Scan for the cell matching the given text and deliver its (x, y) coordinate at center. 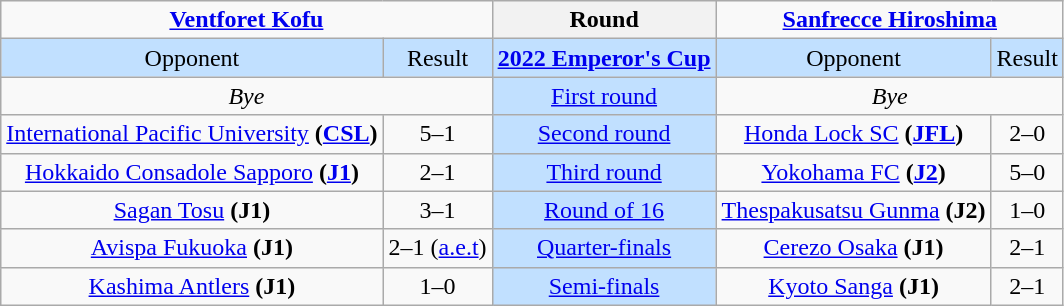
Round of 16 (604, 210)
Sanfrecce Hiroshima (890, 20)
Semi-finals (604, 286)
Thespakusatsu Gunma (J2) (854, 210)
Cerezo Osaka (J1) (854, 248)
Third round (604, 172)
Hokkaido Consadole Sapporo (J1) (192, 172)
Honda Lock SC (JFL) (854, 134)
Sagan Tosu (J1) (192, 210)
Second round (604, 134)
2022 Emperor's Cup (604, 58)
5–1 (438, 134)
Avispa Fukuoka (J1) (192, 248)
2–1 (a.e.t) (438, 248)
Kyoto Sanga (J1) (854, 286)
2–0 (1027, 134)
Ventforet Kofu (246, 20)
First round (604, 96)
5–0 (1027, 172)
Yokohama FC (J2) (854, 172)
Kashima Antlers (J1) (192, 286)
Quarter-finals (604, 248)
International Pacific University (CSL) (192, 134)
3–1 (438, 210)
Round (604, 20)
